Provide the (x, y) coordinate of the cell's center where the given text is located.  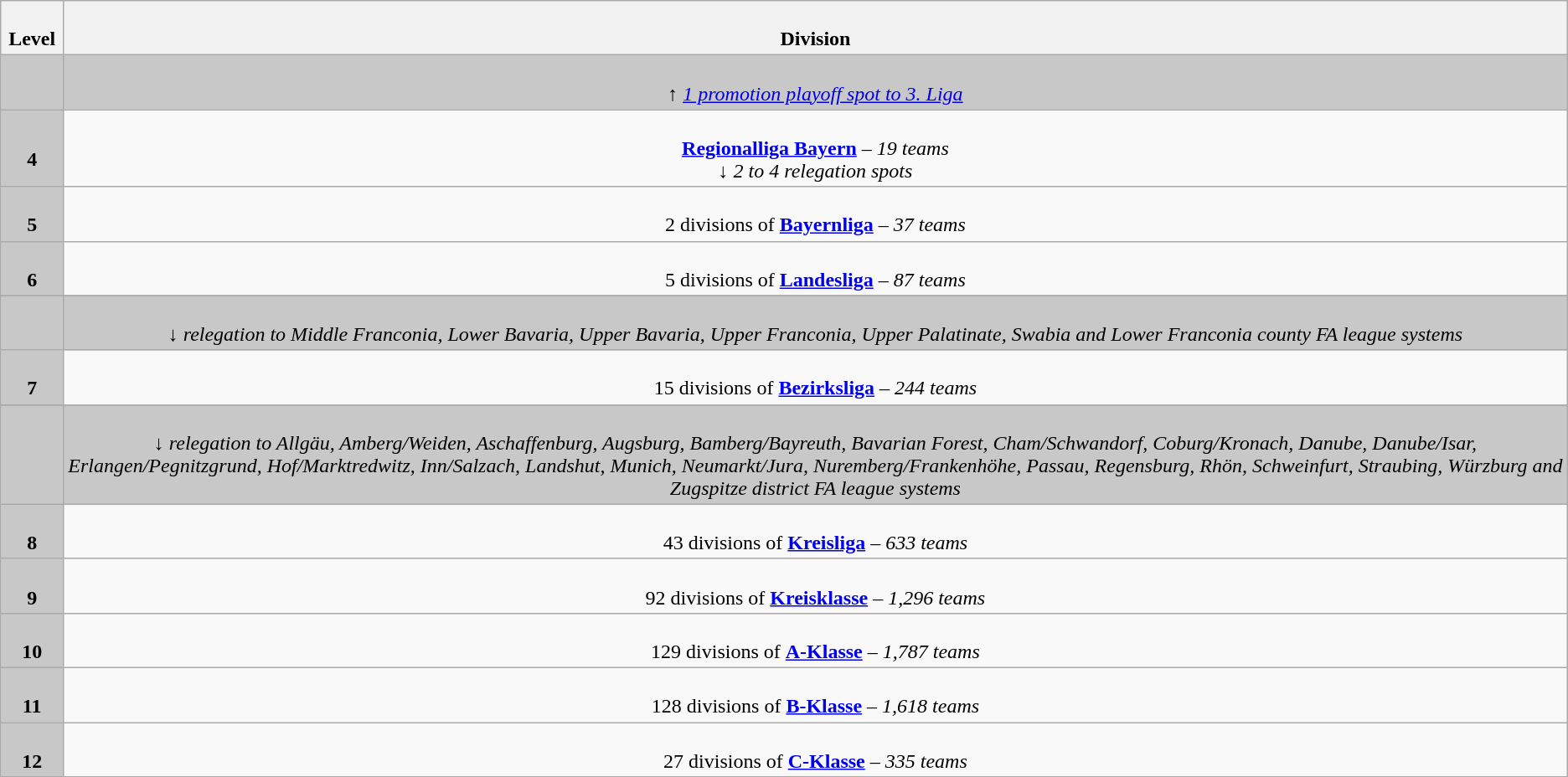
27 divisions of C-Klasse – 335 teams (816, 749)
2 divisions of Bayernliga – 37 teams (816, 214)
6 (32, 268)
5 (32, 214)
4 (32, 148)
15 divisions of Bezirksliga – 244 teams (816, 377)
129 divisions of A-Klasse – 1,787 teams (816, 640)
↑ 1 promotion playoff spot to 3. Liga (816, 82)
10 (32, 640)
92 divisions of Kreisklasse – 1,296 teams (816, 586)
128 divisions of B-Klasse – 1,618 teams (816, 695)
11 (32, 695)
43 divisions of Kreisliga – 633 teams (816, 531)
9 (32, 586)
8 (32, 531)
12 (32, 749)
5 divisions of Landesliga – 87 teams (816, 268)
Level (32, 28)
7 (32, 377)
Regionalliga Bayern – 19 teams↓ 2 to 4 relegation spots (816, 148)
Division (816, 28)
